Find where the given text appears and provide that cell's center as (x, y) coordinate. 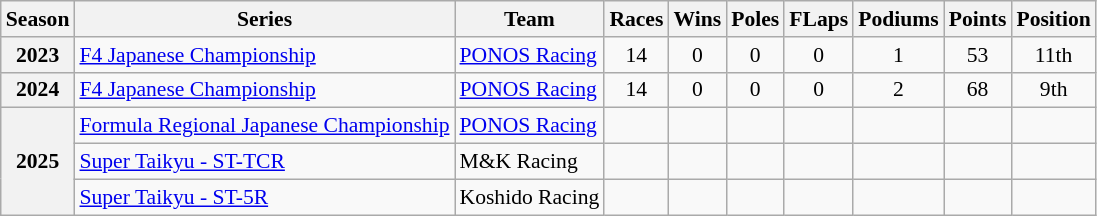
Series (264, 19)
9th (1053, 90)
1 (898, 55)
Koshido Racing (529, 197)
11th (1053, 55)
2 (898, 90)
Super Taikyu - ST-TCR (264, 162)
Team (529, 19)
2025 (38, 162)
68 (978, 90)
M&K Racing (529, 162)
Poles (755, 19)
Races (636, 19)
FLaps (818, 19)
Podiums (898, 19)
2024 (38, 90)
Position (1053, 19)
Formula Regional Japanese Championship (264, 126)
Season (38, 19)
Wins (697, 19)
53 (978, 55)
Points (978, 19)
Super Taikyu - ST-5R (264, 197)
2023 (38, 55)
